Return the (X, Y) coordinate for the center point of the cell that contains the specified text.  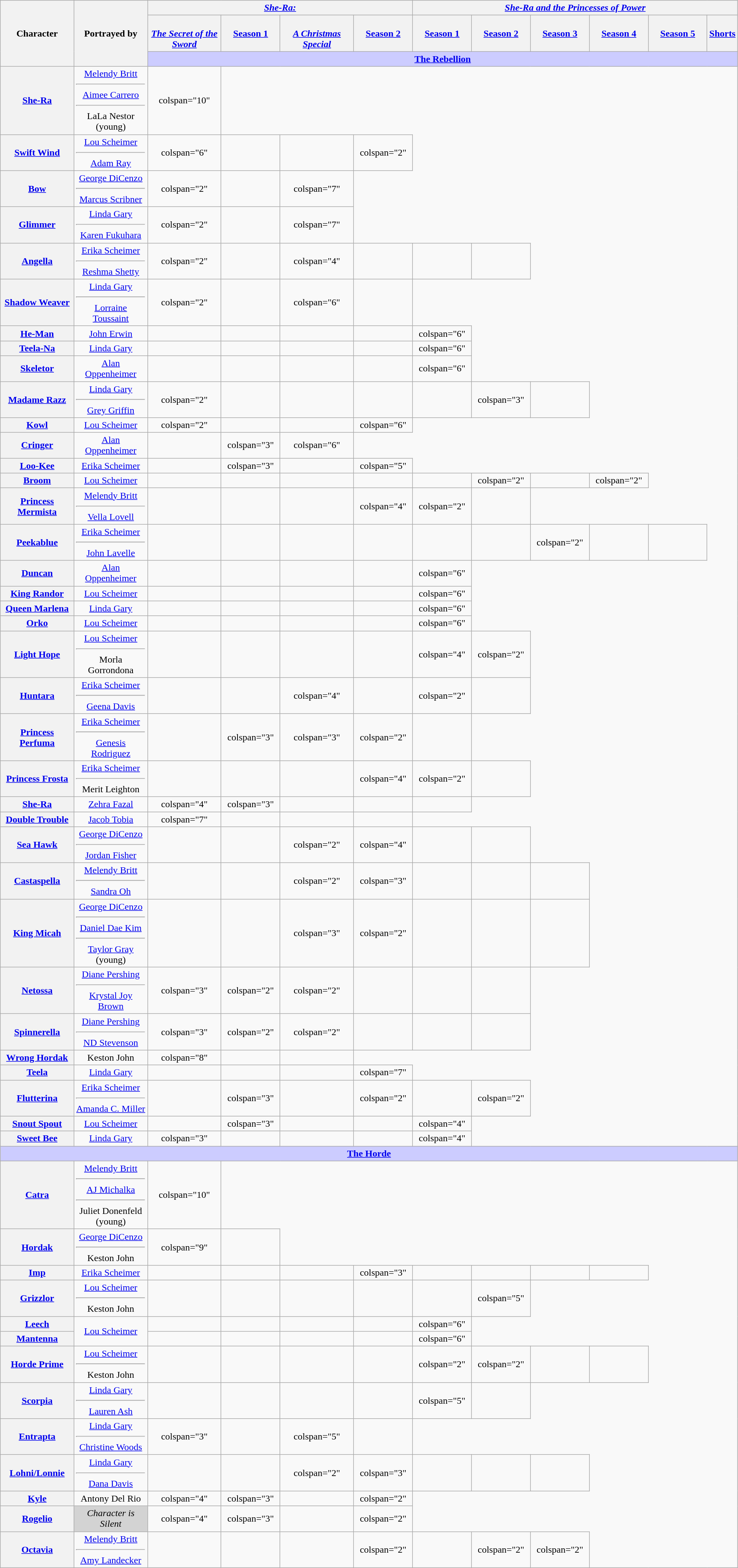
Double Trouble (37, 819)
Lou ScheimerAdam Ray (111, 152)
Duncan (37, 573)
Angella (37, 261)
A Christmas Special (317, 33)
Melendy BrittAimee CarreroLaLa Nestor(young) (111, 101)
The Horde (369, 1153)
Imp (37, 1272)
Princess Mermista (37, 506)
George DiCenzoDaniel Dae KimTaylor Gray(young) (111, 933)
Lohni/Lonnie (37, 1473)
Erika ScheimerMerit Leighton (111, 778)
Linda GaryLorraine Toussaint (111, 303)
Melendy BrittSandra Oh (111, 881)
Broom (37, 481)
Skeletor (37, 369)
Season 3 (560, 33)
Bow (37, 189)
colspan="8" (184, 1058)
Hordak (37, 1247)
Linda GaryDana Davis (111, 1473)
Flutterina (37, 1098)
Octavia (37, 1550)
colspan="9" (184, 1247)
George DiCenzoKeston John (111, 1247)
Shadow Weaver (37, 303)
Peekablue (37, 542)
Catra (37, 1195)
Mantenna (37, 1339)
Diane PershingKrystal Joy Brown (111, 990)
Kyle (37, 1498)
Linda GaryGrey Griffin (111, 399)
Sea Hawk (37, 845)
Grizzlor (37, 1298)
Netossa (37, 990)
Season 4 (619, 33)
Loo-Kee (37, 466)
Linda GaryKaren Fukuhara (111, 225)
Character is Silent (111, 1518)
Huntara (37, 696)
The Secret of the Sword (184, 33)
Queen Marlena (37, 608)
Swift Wind (37, 152)
Melendy BrittAmy Landecker (111, 1550)
Scorpia (37, 1401)
Leech (37, 1324)
Melendy BrittVella Lovell (111, 506)
Madame Razz (37, 399)
Teela (37, 1072)
Orko (37, 623)
Erika ScheimerAmanda C. Miller (111, 1098)
The Rebellion (443, 59)
Snout Spout (37, 1124)
Kowl (37, 425)
Princess Perfuma (37, 737)
George DiCenzoMarcus Scribner (111, 189)
Erika ScheimerGenesis Rodriguez (111, 737)
Rogelio (37, 1518)
She-Ra: (280, 8)
He-Man (37, 333)
Linda GaryChristine Woods (111, 1437)
Glimmer (37, 225)
Keston John (111, 1058)
Spinnerella (37, 1032)
She-Ra and the Princesses of Power (575, 8)
Season 5 (678, 33)
Sweet Bee (37, 1138)
Cringer (37, 446)
Teela-Na (37, 348)
George DiCenzoJordan Fisher (111, 845)
Portrayed by (111, 33)
Zehra Fazal (111, 804)
Entrapta (37, 1437)
Erika ScheimerReshma Shetty (111, 261)
Princess Frosta (37, 778)
Light Hope (37, 654)
Diane PershingND Stevenson (111, 1032)
John Erwin (111, 333)
Linda GaryLauren Ash (111, 1401)
Wrong Hordak (37, 1058)
King Randor (37, 593)
Erika ScheimerGeena Davis (111, 696)
Antony Del Rio (111, 1498)
Erika ScheimerJohn Lavelle (111, 542)
Melendy BrittAJ MichalkaJuliet Donenfeld(young) (111, 1195)
Horde Prime (37, 1364)
Lou ScheimerMorla Gorrondona (111, 654)
Jacob Tobia (111, 819)
King Micah (37, 933)
Castaspella (37, 881)
Shorts (722, 33)
Character (37, 33)
